Pinpoint the cell where the given text exists, returning its (x, y) midpoint coordinate. 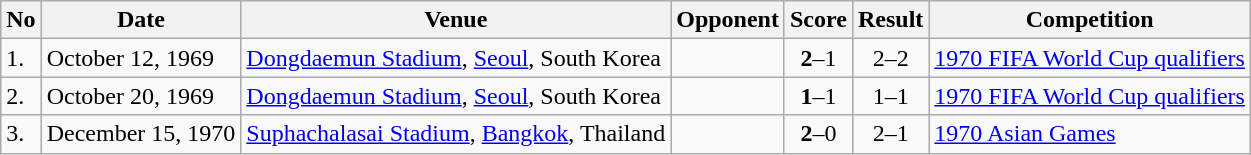
2–0 (818, 134)
Result (890, 20)
October 20, 1969 (141, 96)
1. (21, 58)
Score (818, 20)
Opponent (728, 20)
2. (21, 96)
Venue (456, 20)
October 12, 1969 (141, 58)
Suphachalasai Stadium, Bangkok, Thailand (456, 134)
3. (21, 134)
2–2 (890, 58)
No (21, 20)
Date (141, 20)
Competition (1090, 20)
1970 Asian Games (1090, 134)
December 15, 1970 (141, 134)
